Extract the [X, Y] coordinate from the center of the cell holding the provided text.  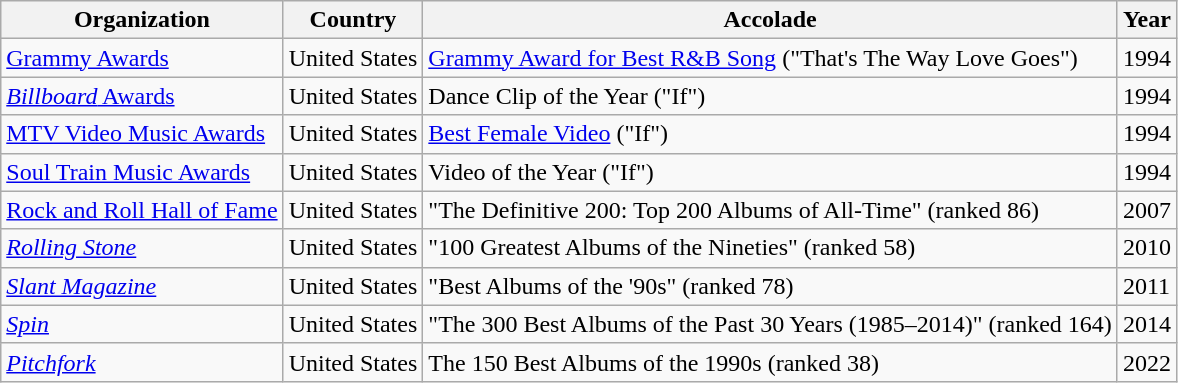
MTV Video Music Awards [142, 134]
2014 [1146, 324]
Accolade [770, 20]
Best Female Video ("If") [770, 134]
Billboard Awards [142, 96]
2010 [1146, 248]
Country [353, 20]
The 150 Best Albums of the 1990s (ranked 38) [770, 362]
"The 300 Best Albums of the Past 30 Years (1985–2014)" (ranked 164) [770, 324]
"100 Greatest Albums of the Nineties" (ranked 58) [770, 248]
Rolling Stone [142, 248]
2007 [1146, 210]
"Best Albums of the '90s" (ranked 78) [770, 286]
Pitchfork [142, 362]
2022 [1146, 362]
Rock and Roll Hall of Fame [142, 210]
Dance Clip of the Year ("If") [770, 96]
Video of the Year ("If") [770, 172]
Spin [142, 324]
Year [1146, 20]
Soul Train Music Awards [142, 172]
Grammy Award for Best R&B Song ("That's The Way Love Goes") [770, 58]
Organization [142, 20]
"The Definitive 200: Top 200 Albums of All-Time" (ranked 86) [770, 210]
2011 [1146, 286]
Slant Magazine [142, 286]
Grammy Awards [142, 58]
